Identify which cell holds the provided text, then report its (X, Y) central coordinate. 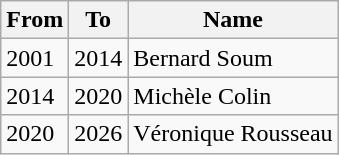
2001 (35, 58)
From (35, 20)
Bernard Soum (233, 58)
Name (233, 20)
To (98, 20)
Michèle Colin (233, 96)
Véronique Rousseau (233, 134)
2026 (98, 134)
